Capture the cell that displays the provided text and extract its [x, y] central coordinate. 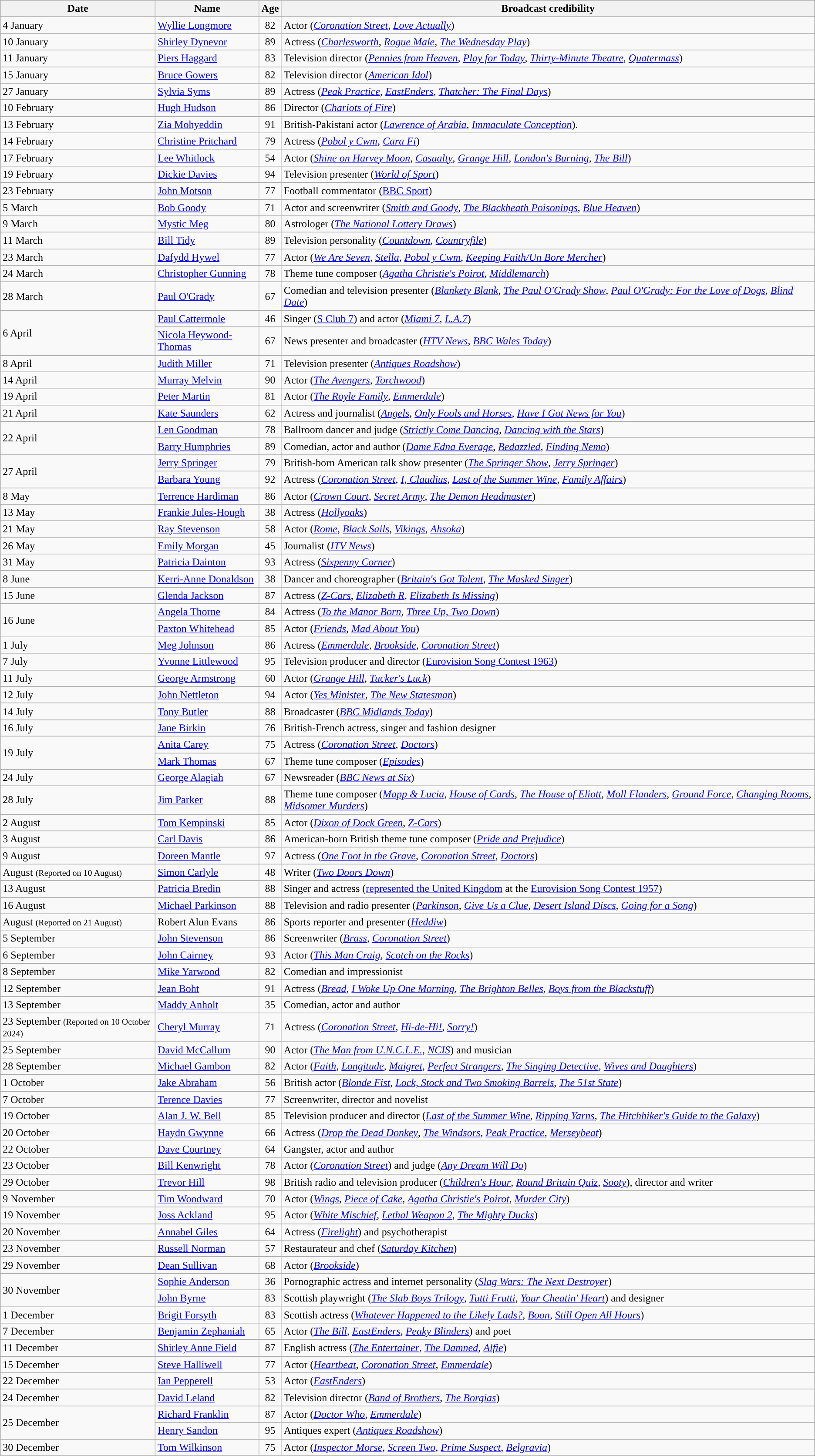
Actor (The Man from U.N.C.L.E., NCIS) and musician [548, 1049]
26 May [78, 546]
Murray Melvin [207, 380]
Shirley Anne Field [207, 1348]
1 July [78, 645]
Scottish playwright (The Slab Boys Trilogy, Tutti Frutti, Your Cheatin' Heart) and designer [548, 1298]
Director (Chariots of Fire) [548, 108]
Comedian and television presenter (Blankety Blank, The Paul O'Grady Show, Paul O'Grady: For the Love of Dogs, Blind Date) [548, 296]
19 October [78, 1116]
23 October [78, 1166]
Piers Haggard [207, 58]
Actress (Coronation Street, Hi-de-Hi!, Sorry!) [548, 1027]
Joss Ackland [207, 1215]
Actor (Dixon of Dock Green, Z-Cars) [548, 823]
Comedian, actor and author (Dame Edna Everage, Bedazzled, Finding Nemo) [548, 446]
Jane Birkin [207, 728]
Anita Carey [207, 744]
Actor (The Bill, EastEnders, Peaky Blinders) and poet [548, 1332]
97 [270, 856]
9 March [78, 224]
Actress (One Foot in the Grave, Coronation Street, Doctors) [548, 856]
76 [270, 728]
Carl Davis [207, 839]
August (Reported on 10 August) [78, 872]
25 September [78, 1049]
Actress (Coronation Street, Doctors) [548, 744]
John Stevenson [207, 938]
65 [270, 1332]
24 March [78, 274]
John Nettleton [207, 695]
15 June [78, 595]
28 September [78, 1066]
68 [270, 1265]
Actor (Inspector Morse, Screen Two, Prime Suspect, Belgravia) [548, 1447]
16 July [78, 728]
12 September [78, 988]
22 December [78, 1381]
British radio and television producer (Children's Hour, Round Britain Quiz, Sooty), director and writer [548, 1182]
Actor (Heartbeat, Coronation Street, Emmerdale) [548, 1365]
20 November [78, 1232]
53 [270, 1381]
Astrologer (The National Lottery Draws) [548, 224]
John Byrne [207, 1298]
11 December [78, 1348]
Football commentator (BBC Sport) [548, 191]
Robert Alun Evans [207, 922]
Actress (Drop the Dead Donkey, The Windsors, Peak Practice, Merseybeat) [548, 1133]
Actor and screenwriter (Smith and Goody, The Blackheath Poisonings, Blue Heaven) [548, 208]
3 August [78, 839]
Actor (White Mischief, Lethal Weapon 2, The Mighty Ducks) [548, 1215]
29 October [78, 1182]
Russell Norman [207, 1248]
19 April [78, 397]
Jim Parker [207, 800]
Sports reporter and presenter (Heddiw) [548, 922]
Mike Yarwood [207, 972]
Brigit Forsyth [207, 1315]
23 February [78, 191]
Tim Woodward [207, 1199]
35 [270, 1005]
7 October [78, 1100]
August (Reported on 21 August) [78, 922]
English actress (The Entertainer, The Damned, Alfie) [548, 1348]
4 January [78, 25]
Journalist (ITV News) [548, 546]
12 July [78, 695]
58 [270, 529]
Actress (Bread, I Woke Up One Morning, The Brighton Belles, Boys from the Blackstuff) [548, 988]
Theme tune composer (Agatha Christie's Poirot, Middlemarch) [548, 274]
36 [270, 1281]
14 April [78, 380]
Sylvia Syms [207, 91]
19 July [78, 753]
30 December [78, 1447]
Broadcast credibility [548, 9]
60 [270, 678]
Actor (Doctor Who, Emmerdale) [548, 1414]
Wyllie Longmore [207, 25]
Date [78, 9]
Screenwriter, director and novelist [548, 1100]
Actress (Coronation Street, I, Claudius, Last of the Summer Wine, Family Affairs) [548, 479]
Michael Parkinson [207, 905]
Glenda Jackson [207, 595]
News presenter and broadcaster (HTV News, BBC Wales Today) [548, 341]
9 August [78, 856]
5 September [78, 938]
13 May [78, 513]
24 December [78, 1398]
Restaurateur and chef (Saturday Kitchen) [548, 1248]
Antiques expert (Antiques Roadshow) [548, 1431]
8 May [78, 496]
Actress (To the Manor Born, Three Up, Two Down) [548, 612]
13 February [78, 124]
Frankie Jules-Hough [207, 513]
20 October [78, 1133]
Doreen Mantle [207, 856]
11 July [78, 678]
Bob Goody [207, 208]
16 August [78, 905]
Trevor Hill [207, 1182]
Television and radio presenter (Parkinson, Give Us a Clue, Desert Island Discs, Going for a Song) [548, 905]
Actor (Friends, Mad About You) [548, 629]
11 March [78, 241]
98 [270, 1182]
1 December [78, 1315]
Len Goodman [207, 430]
23 March [78, 257]
Cheryl Murray [207, 1027]
28 March [78, 296]
Actress (Hollyoaks) [548, 513]
Actress (Firelight) and psychotherapist [548, 1232]
Actor (Wings, Piece of Cake, Agatha Christie's Poirot, Murder City) [548, 1199]
27 January [78, 91]
Hugh Hudson [207, 108]
80 [270, 224]
Television director (Band of Brothers, The Borgias) [548, 1398]
Patricia Dainton [207, 562]
Steve Halliwell [207, 1365]
Barbara Young [207, 479]
17 February [78, 158]
Theme tune composer (Episodes) [548, 761]
Actress (Pobol y Cwm, Cara Fi) [548, 141]
Broadcaster (BBC Midlands Today) [548, 711]
Ian Pepperell [207, 1381]
27 April [78, 471]
Paul Cattermole [207, 319]
8 April [78, 363]
92 [270, 479]
11 January [78, 58]
Terrence Hardiman [207, 496]
10 January [78, 42]
Zia Mohyeddin [207, 124]
Barry Humphries [207, 446]
14 February [78, 141]
Tom Wilkinson [207, 1447]
56 [270, 1083]
Actress and journalist (Angels, Only Fools and Horses, Have I Got News for You) [548, 413]
Patricia Bredin [207, 889]
Meg Johnson [207, 645]
Nicola Heywood-Thomas [207, 341]
Simon Carlyle [207, 872]
Ballroom dancer and judge (Strictly Come Dancing, Dancing with the Stars) [548, 430]
28 July [78, 800]
Actress (Peak Practice, EastEnders, Thatcher: The Final Days) [548, 91]
Tony Butler [207, 711]
Television producer and director (Eurovision Song Contest 1963) [548, 662]
1 October [78, 1083]
Jake Abraham [207, 1083]
7 December [78, 1332]
Judith Miller [207, 363]
5 March [78, 208]
Television director (American Idol) [548, 75]
Actress (Z-Cars, Elizabeth R, Elizabeth Is Missing) [548, 595]
8 June [78, 579]
Peter Martin [207, 397]
Singer (S Club 7) and actor (Miami 7, L.A.7) [548, 319]
Actress (Sixpenny Corner) [548, 562]
10 February [78, 108]
Actor (Brookside) [548, 1265]
David Leland [207, 1398]
Actor (Coronation Street) and judge (Any Dream Will Do) [548, 1166]
Mark Thomas [207, 761]
Actor (Faith, Longitude, Maigret, Perfect Strangers, The Singing Detective, Wives and Daughters) [548, 1066]
American-born British theme tune composer (Pride and Prejudice) [548, 839]
Actor (We Are Seven, Stella, Pobol y Cwm, Keeping Faith/Un Bore Mercher) [548, 257]
24 July [78, 778]
6 April [78, 333]
48 [270, 872]
Actor (Rome, Black Sails, Vikings, Ahsoka) [548, 529]
21 May [78, 529]
Name [207, 9]
Screenwriter (Brass, Coronation Street) [548, 938]
19 November [78, 1215]
Terence Davies [207, 1100]
Television director (Pennies from Heaven, Play for Today, Thirty-Minute Theatre, Quatermass) [548, 58]
Television personality (Countdown, Countryfile) [548, 241]
British actor (Blonde Fist, Lock, Stock and Two Smoking Barrels, The 51st State) [548, 1083]
Alan J. W. Bell [207, 1116]
John Cairney [207, 955]
John Motson [207, 191]
8 September [78, 972]
Paul O'Grady [207, 296]
23 November [78, 1248]
Age [270, 9]
Paxton Whitehead [207, 629]
Television presenter (Antiques Roadshow) [548, 363]
Television presenter (World of Sport) [548, 174]
Emily Morgan [207, 546]
Jerry Springer [207, 463]
31 May [78, 562]
Shirley Dynevor [207, 42]
84 [270, 612]
George Armstrong [207, 678]
Jean Boht [207, 988]
9 November [78, 1199]
Singer and actress (represented the United Kingdom at the Eurovision Song Contest 1957) [548, 889]
14 July [78, 711]
13 August [78, 889]
Bill Tidy [207, 241]
54 [270, 158]
Tom Kempinski [207, 823]
Ray Stevenson [207, 529]
Yvonne Littlewood [207, 662]
7 July [78, 662]
66 [270, 1133]
Actress (Charlesworth, Rogue Male, The Wednesday Play) [548, 42]
45 [270, 546]
Annabel Giles [207, 1232]
Christopher Gunning [207, 274]
Dancer and choreographer (Britain's Got Talent, The Masked Singer) [548, 579]
2 August [78, 823]
Kerri-Anne Donaldson [207, 579]
Dickie Davies [207, 174]
Writer (Two Doors Down) [548, 872]
16 June [78, 620]
70 [270, 1199]
Henry Sandon [207, 1431]
British-French actress, singer and fashion designer [548, 728]
15 December [78, 1365]
13 September [78, 1005]
Comedian, actor and author [548, 1005]
Actor (Coronation Street, Love Actually) [548, 25]
Bill Kenwright [207, 1166]
British-Pakistani actor (Lawrence of Arabia, Immaculate Conception). [548, 124]
22 April [78, 438]
Comedian and impressionist [548, 972]
David McCallum [207, 1049]
23 September (Reported on 10 October 2024) [78, 1027]
Actor (Crown Court, Secret Army, The Demon Headmaster) [548, 496]
Christine Pritchard [207, 141]
Lee Whitlock [207, 158]
Television producer and director (Last of the Summer Wine, Ripping Yarns, The Hitchhiker's Guide to the Galaxy) [548, 1116]
Bruce Gowers [207, 75]
Actor (Shine on Harvey Moon, Casualty, Grange Hill, London's Burning, The Bill) [548, 158]
21 April [78, 413]
Angela Thorne [207, 612]
Dean Sullivan [207, 1265]
Scottish actress (Whatever Happened to the Likely Lads?, Boon, Still Open All Hours) [548, 1315]
Sophie Anderson [207, 1281]
Theme tune composer (Mapp & Lucia, House of Cards, The House of Eliott, Moll Flanders, Ground Force, Changing Rooms, Midsomer Murders) [548, 800]
Dafydd Hywel [207, 257]
6 September [78, 955]
Kate Saunders [207, 413]
19 February [78, 174]
Actor (EastEnders) [548, 1381]
22 October [78, 1149]
Richard Franklin [207, 1414]
81 [270, 397]
29 November [78, 1265]
46 [270, 319]
Actress (Emmerdale, Brookside, Coronation Street) [548, 645]
15 January [78, 75]
Dave Courtney [207, 1149]
Actor (Yes Minister, The New Statesman) [548, 695]
British-born American talk show presenter (The Springer Show, Jerry Springer) [548, 463]
62 [270, 413]
57 [270, 1248]
Maddy Anholt [207, 1005]
Mystic Meg [207, 224]
Newsreader (BBC News at Six) [548, 778]
25 December [78, 1422]
Actor (Grange Hill, Tucker's Luck) [548, 678]
Benjamin Zephaniah [207, 1332]
George Alagiah [207, 778]
Haydn Gwynne [207, 1133]
Actor (The Royle Family, Emmerdale) [548, 397]
30 November [78, 1290]
Pornographic actress and internet personality (Slag Wars: The Next Destroyer) [548, 1281]
Actor (The Avengers, Torchwood) [548, 380]
Actor (This Man Craig, Scotch on the Rocks) [548, 955]
Gangster, actor and author [548, 1149]
Michael Gambon [207, 1066]
